Provide the [x, y] coordinate of the cell's center where the given text is located.  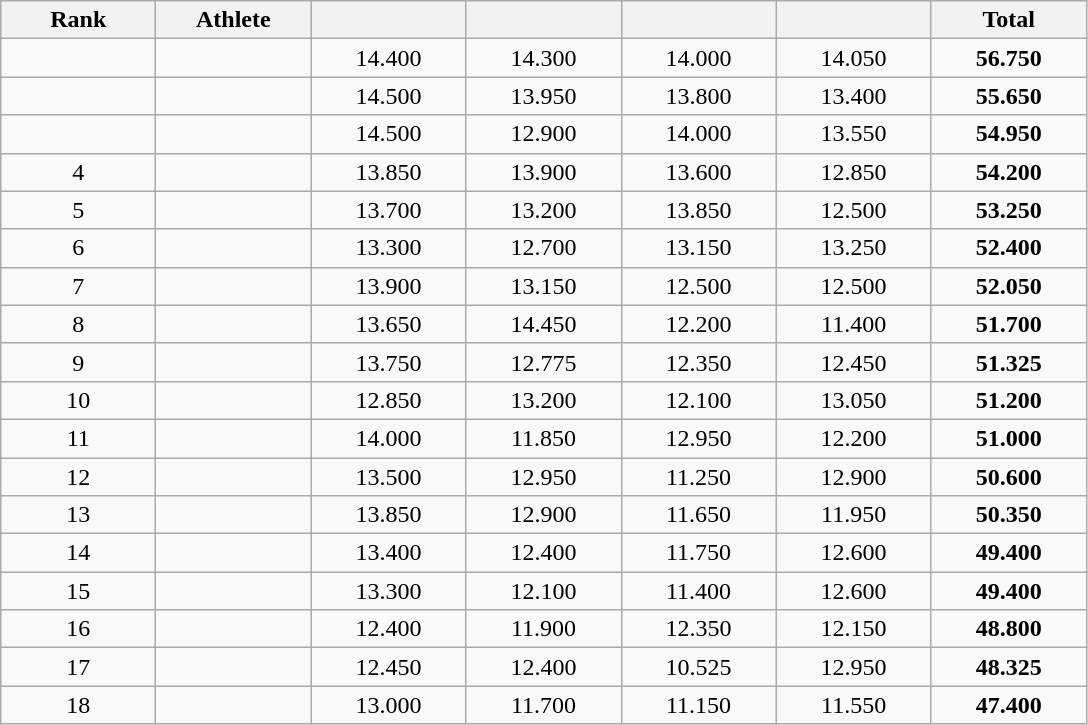
13.500 [388, 477]
13.650 [388, 324]
51.700 [1008, 324]
16 [78, 629]
11.550 [854, 705]
11.850 [544, 438]
18 [78, 705]
11 [78, 438]
11.650 [698, 515]
15 [78, 591]
13.550 [854, 134]
Rank [78, 20]
13.600 [698, 172]
47.400 [1008, 705]
13.750 [388, 362]
4 [78, 172]
10 [78, 400]
13.800 [698, 96]
11.250 [698, 477]
55.650 [1008, 96]
11.950 [854, 515]
54.950 [1008, 134]
10.525 [698, 667]
13.000 [388, 705]
13.700 [388, 210]
11.750 [698, 553]
17 [78, 667]
14 [78, 553]
52.400 [1008, 248]
14.050 [854, 58]
5 [78, 210]
13.250 [854, 248]
50.350 [1008, 515]
48.800 [1008, 629]
51.000 [1008, 438]
11.900 [544, 629]
14.400 [388, 58]
56.750 [1008, 58]
50.600 [1008, 477]
11.700 [544, 705]
7 [78, 286]
13 [78, 515]
51.200 [1008, 400]
11.150 [698, 705]
9 [78, 362]
Athlete [234, 20]
51.325 [1008, 362]
8 [78, 324]
52.050 [1008, 286]
12.775 [544, 362]
13.950 [544, 96]
12 [78, 477]
13.050 [854, 400]
14.450 [544, 324]
14.300 [544, 58]
6 [78, 248]
12.700 [544, 248]
Total [1008, 20]
54.200 [1008, 172]
12.150 [854, 629]
53.250 [1008, 210]
48.325 [1008, 667]
